Search for the cell housing the specified text and yield its (x, y) center coordinate. 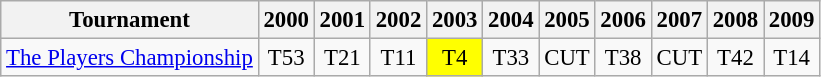
T14 (792, 58)
2008 (735, 20)
T11 (398, 58)
2009 (792, 20)
T53 (286, 58)
The Players Championship (130, 58)
T33 (511, 58)
2001 (342, 20)
T21 (342, 58)
2004 (511, 20)
2007 (679, 20)
2003 (455, 20)
2005 (567, 20)
2006 (623, 20)
T4 (455, 58)
2002 (398, 20)
T42 (735, 58)
T38 (623, 58)
2000 (286, 20)
Tournament (130, 20)
